Identify which cell holds the provided text, then report its (X, Y) central coordinate. 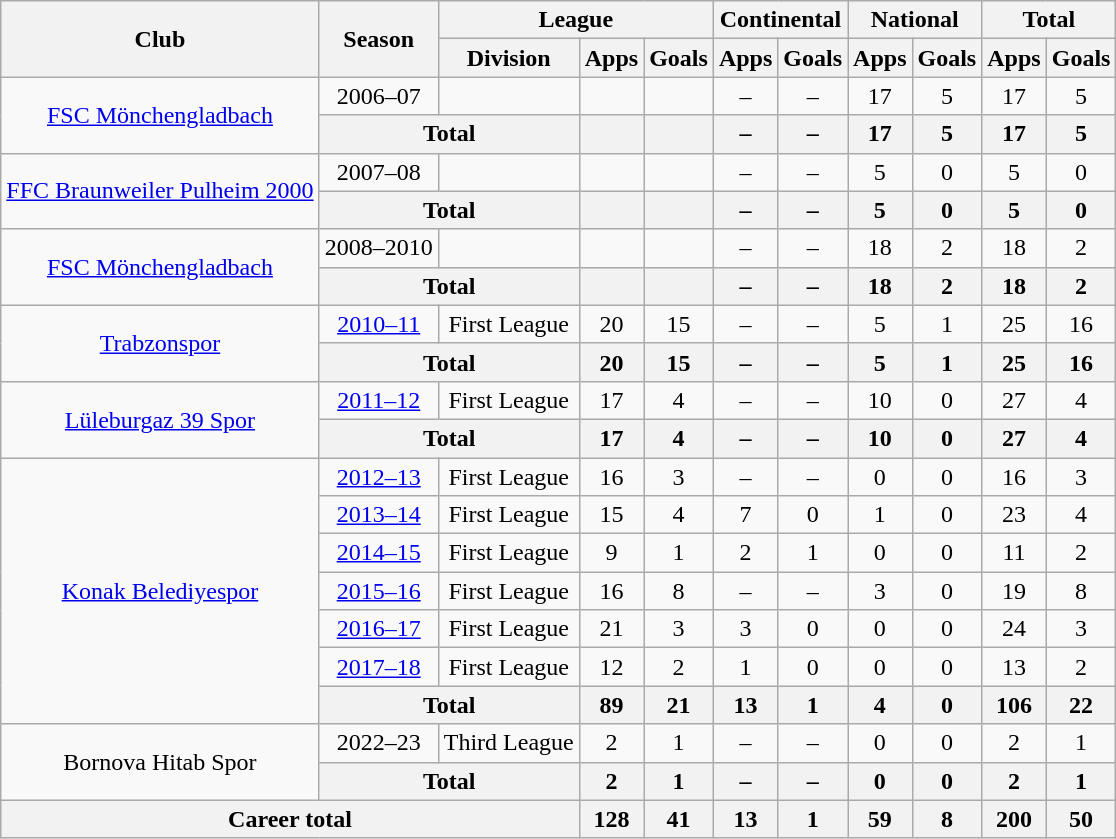
League (576, 20)
Continental (780, 20)
2008–2010 (378, 248)
128 (611, 819)
2012–13 (378, 477)
2016–17 (378, 629)
59 (880, 819)
Konak Belediyespor (160, 591)
Lüleburgaz 39 Spor (160, 419)
Season (378, 39)
FFC Braunweiler Pulheim 2000 (160, 191)
2015–16 (378, 591)
2013–14 (378, 515)
Trabzonspor (160, 343)
41 (679, 819)
19 (1014, 591)
2014–15 (378, 553)
50 (1081, 819)
Third League (508, 743)
2022–23 (378, 743)
2010–11 (378, 324)
89 (611, 705)
2011–12 (378, 400)
23 (1014, 515)
106 (1014, 705)
Career total (290, 819)
200 (1014, 819)
2017–18 (378, 667)
22 (1081, 705)
2007–08 (378, 172)
Division (508, 58)
National (915, 20)
Bornova Hitab Spor (160, 762)
2006–07 (378, 96)
7 (745, 515)
24 (1014, 629)
9 (611, 553)
11 (1014, 553)
Club (160, 39)
12 (611, 667)
